For the text-containing cell, return its midpoint in (X, Y) coordinate format. 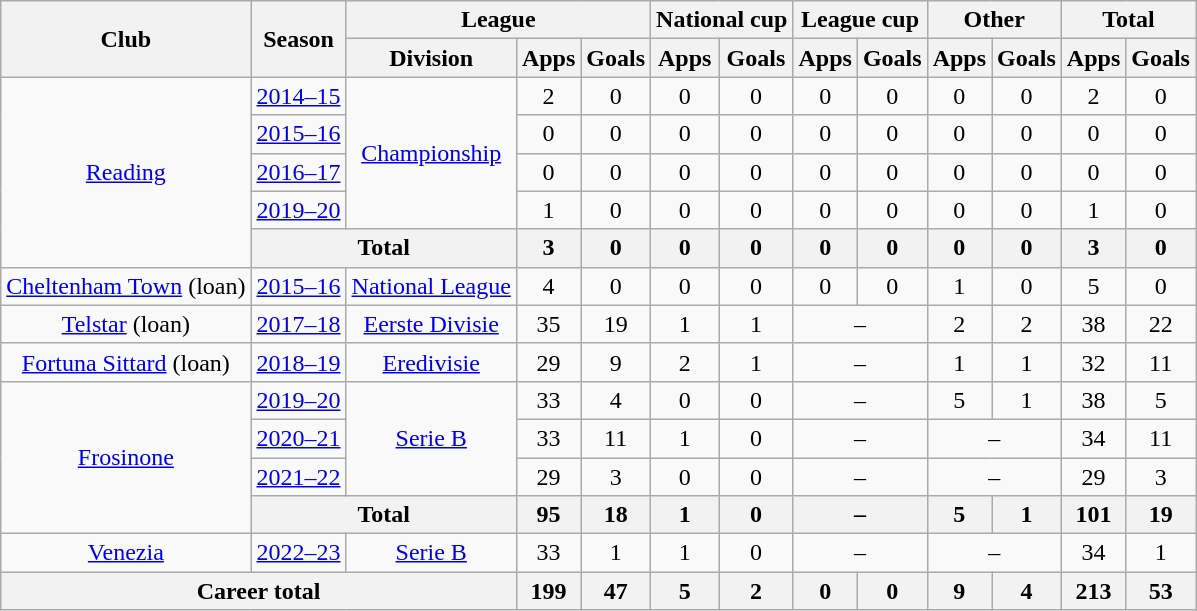
Championship (431, 153)
Club (126, 39)
199 (548, 591)
League (498, 20)
Season (298, 39)
Other (994, 20)
National cup (722, 20)
2016–17 (298, 172)
2018–19 (298, 362)
Division (431, 58)
Eerste Divisie (431, 324)
Reading (126, 172)
National League (431, 286)
22 (1161, 324)
Career total (259, 591)
35 (548, 324)
53 (1161, 591)
Fortuna Sittard (loan) (126, 362)
League cup (860, 20)
95 (548, 515)
Eredivisie (431, 362)
Cheltenham Town (loan) (126, 286)
Venezia (126, 553)
47 (616, 591)
2014–15 (298, 96)
2017–18 (298, 324)
213 (1093, 591)
Frosinone (126, 457)
2022–23 (298, 553)
2020–21 (298, 438)
Telstar (loan) (126, 324)
2021–22 (298, 477)
32 (1093, 362)
101 (1093, 515)
18 (616, 515)
